Return the [x, y] coordinate for the center point of the cell that contains the specified text.  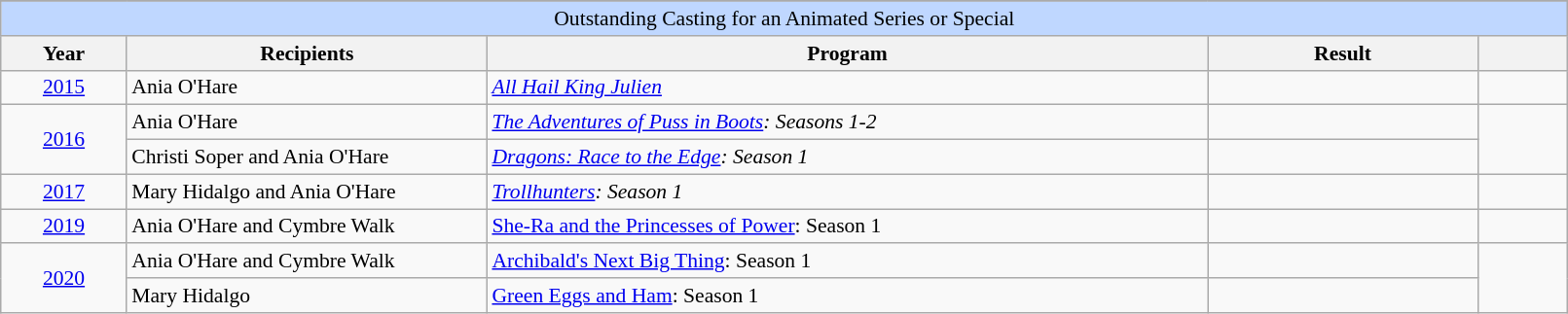
Trollhunters: Season 1 [847, 192]
Green Eggs and Ham: Season 1 [847, 296]
Program [847, 53]
Mary Hidalgo and Ania O'Hare [307, 192]
2020 [64, 278]
Year [64, 53]
2015 [64, 87]
Christi Soper and Ania O'Hare [307, 157]
2019 [64, 227]
All Hail King Julien [847, 87]
Recipients [307, 53]
2017 [64, 192]
Dragons: Race to the Edge: Season 1 [847, 157]
Outstanding Casting for an Animated Series or Special [784, 18]
Mary Hidalgo [307, 296]
Archibald's Next Big Thing: Season 1 [847, 262]
Result [1343, 53]
2016 [64, 140]
The Adventures of Puss in Boots: Seasons 1-2 [847, 122]
She-Ra and the Princesses of Power: Season 1 [847, 227]
